Search for the cell housing the specified text and yield its (x, y) center coordinate. 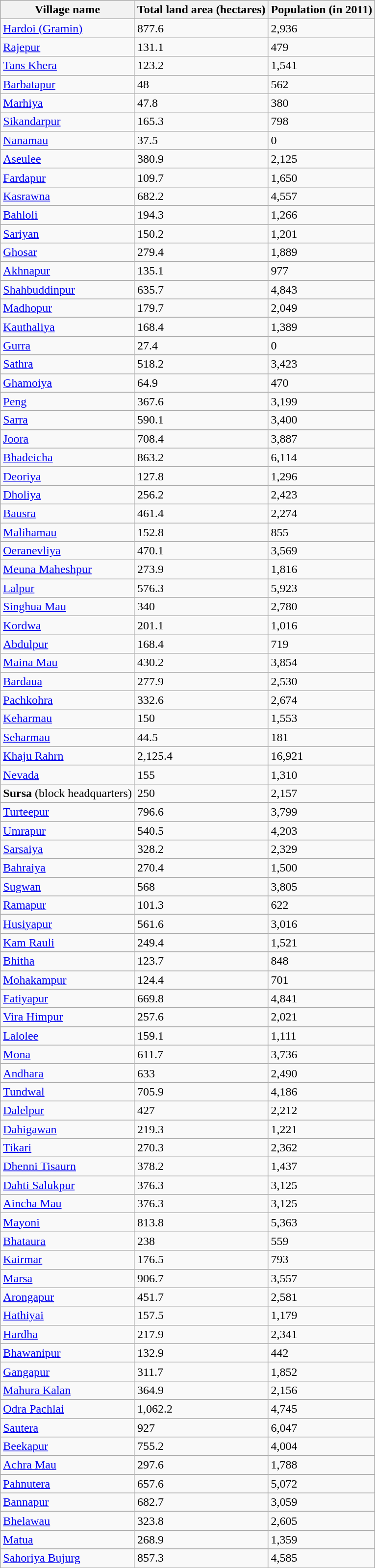
Hardha (68, 1334)
1,062.2 (201, 1409)
1,852 (322, 1371)
2,156 (322, 1390)
796.6 (201, 812)
27.4 (201, 346)
Mahura Kalan (68, 1390)
1,201 (322, 234)
219.3 (201, 1129)
4,557 (322, 196)
562 (322, 84)
Hardoi (Gramin) (68, 28)
Mayoni (68, 1222)
1,016 (322, 625)
576.3 (201, 588)
297.6 (201, 1465)
Lalolee (68, 1036)
977 (322, 271)
Bhadeicha (68, 457)
3,016 (322, 924)
Husiyapur (68, 924)
3,423 (322, 364)
Madhopur (68, 308)
2,212 (322, 1110)
Keharmau (68, 719)
380 (322, 103)
Turteepur (68, 812)
364.9 (201, 1390)
127.8 (201, 476)
Bhelawau (68, 1521)
798 (322, 122)
3,569 (322, 551)
Ghosar (68, 252)
442 (322, 1353)
48 (201, 84)
152.8 (201, 532)
719 (322, 644)
4,004 (322, 1446)
64.9 (201, 383)
6,114 (322, 457)
793 (322, 1260)
Dholiya (68, 495)
132.9 (201, 1353)
461.4 (201, 513)
Sikandarpur (68, 122)
Oeranevliya (68, 551)
367.6 (201, 401)
669.8 (201, 998)
705.9 (201, 1092)
Peng (68, 401)
Fatiyapur (68, 998)
1,310 (322, 774)
Arongapur (68, 1297)
Bhataura (68, 1241)
Beekapur (68, 1446)
Bannapur (68, 1502)
2,605 (322, 1521)
131.1 (201, 47)
1,111 (322, 1036)
4,843 (322, 290)
123.7 (201, 961)
159.1 (201, 1036)
150.2 (201, 234)
3,557 (322, 1278)
6,047 (322, 1428)
270.3 (201, 1148)
Nevada (68, 774)
1,788 (322, 1465)
430.2 (201, 663)
2,423 (322, 495)
4,186 (322, 1092)
194.3 (201, 215)
181 (322, 737)
3,400 (322, 420)
378.2 (201, 1167)
Sugwan (68, 887)
848 (322, 961)
611.7 (201, 1054)
Sautera (68, 1428)
Kauthaliya (68, 327)
Rajepur (68, 47)
2,530 (322, 681)
927 (201, 1428)
Singhua Mau (68, 607)
217.9 (201, 1334)
540.5 (201, 831)
Lalpur (68, 588)
1,179 (322, 1316)
4,841 (322, 998)
Seharmau (68, 737)
4,585 (322, 1558)
2,362 (322, 1148)
451.7 (201, 1297)
Kasrawna (68, 196)
Andhara (68, 1073)
277.9 (201, 681)
1,221 (322, 1129)
332.6 (201, 700)
109.7 (201, 177)
257.6 (201, 1017)
622 (322, 905)
4,745 (322, 1409)
Marhiya (68, 103)
2,674 (322, 700)
1,266 (322, 215)
1,359 (322, 1540)
Malihamau (68, 532)
5,072 (322, 1484)
2,341 (322, 1334)
3,805 (322, 887)
Vira Himpur (68, 1017)
Aseulee (68, 159)
Dalelpur (68, 1110)
Bahloli (68, 215)
Sariyan (68, 234)
470 (322, 383)
3,887 (322, 439)
340 (201, 607)
2,329 (322, 849)
Mohakampur (68, 980)
311.7 (201, 1371)
250 (201, 793)
Abdulpur (68, 644)
518.2 (201, 364)
323.8 (201, 1521)
Total land area (hectares) (201, 10)
Aincha Mau (68, 1204)
855 (322, 532)
2,780 (322, 607)
2,581 (322, 1297)
2,125 (322, 159)
568 (201, 887)
256.2 (201, 495)
1,650 (322, 177)
124.4 (201, 980)
Bhitha (68, 961)
427 (201, 1110)
273.9 (201, 570)
2,049 (322, 308)
1,521 (322, 943)
2,274 (322, 513)
657.6 (201, 1484)
Kam Rauli (68, 943)
590.1 (201, 420)
47.8 (201, 103)
Sursa (block headquarters) (68, 793)
Matua (68, 1540)
Umrapur (68, 831)
201.1 (201, 625)
157.5 (201, 1316)
Odra Pachlai (68, 1409)
Kordwa (68, 625)
Hathiyai (68, 1316)
135.1 (201, 271)
479 (322, 47)
Tikari (68, 1148)
561.6 (201, 924)
Joora (68, 439)
Pahnutera (68, 1484)
Sathra (68, 364)
Meuna Maheshpur (68, 570)
682.7 (201, 1502)
Pachkohra (68, 700)
3,736 (322, 1054)
249.4 (201, 943)
Sarsaiya (68, 849)
1,541 (322, 66)
Akhnapur (68, 271)
Sarra (68, 420)
Nanamau (68, 140)
Gangapur (68, 1371)
176.5 (201, 1260)
2,021 (322, 1017)
268.9 (201, 1540)
Village name (68, 10)
Deoriya (68, 476)
635.7 (201, 290)
Bahraiya (68, 868)
Shahbuddinpur (68, 290)
Mona (68, 1054)
470.1 (201, 551)
Dahigawan (68, 1129)
Tundwal (68, 1092)
682.2 (201, 196)
Dhenni Tisaurn (68, 1167)
Marsa (68, 1278)
3,854 (322, 663)
179.7 (201, 308)
155 (201, 774)
708.4 (201, 439)
1,296 (322, 476)
Ghamoiya (68, 383)
Sahoriya Bujurg (68, 1558)
5,923 (322, 588)
Ramapur (68, 905)
Maina Mau (68, 663)
2,125.4 (201, 756)
559 (322, 1241)
37.5 (201, 140)
3,059 (322, 1502)
Bausra (68, 513)
Tans Khera (68, 66)
Khaju Rahrn (68, 756)
101.3 (201, 905)
877.6 (201, 28)
238 (201, 1241)
701 (322, 980)
1,553 (322, 719)
Bhawanipur (68, 1353)
813.8 (201, 1222)
123.2 (201, 66)
5,363 (322, 1222)
4,203 (322, 831)
Gurra (68, 346)
3,799 (322, 812)
Barbatapur (68, 84)
380.9 (201, 159)
1,889 (322, 252)
Population (in 2011) (322, 10)
3,199 (322, 401)
150 (201, 719)
1,500 (322, 868)
16,921 (322, 756)
2,936 (322, 28)
Fardapur (68, 177)
1,437 (322, 1167)
857.3 (201, 1558)
Bardaua (68, 681)
2,157 (322, 793)
755.2 (201, 1446)
165.3 (201, 122)
2,490 (322, 1073)
Achra Mau (68, 1465)
270.4 (201, 868)
863.2 (201, 457)
633 (201, 1073)
906.7 (201, 1278)
279.4 (201, 252)
1,816 (322, 570)
44.5 (201, 737)
Kairmar (68, 1260)
328.2 (201, 849)
1,389 (322, 327)
Dahti Salukpur (68, 1185)
